Search for the cell housing the specified text and yield its [X, Y] center coordinate. 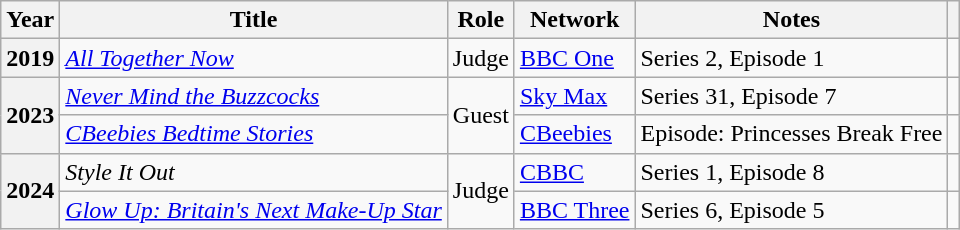
Never Mind the Buzzcocks [254, 96]
Network [574, 20]
Role [480, 20]
CBeebies Bedtime Stories [254, 134]
2023 [30, 115]
Glow Up: Britain's Next Make-Up Star [254, 210]
2019 [30, 58]
CBBC [574, 172]
Series 1, Episode 8 [792, 172]
BBC One [574, 58]
2024 [30, 191]
Series 2, Episode 1 [792, 58]
Series 31, Episode 7 [792, 96]
Guest [480, 115]
Style It Out [254, 172]
Series 6, Episode 5 [792, 210]
Notes [792, 20]
BBC Three [574, 210]
Title [254, 20]
Sky Max [574, 96]
All Together Now [254, 58]
Episode: Princesses Break Free [792, 134]
CBeebies [574, 134]
Year [30, 20]
